Extract the [X, Y] coordinate from the center of the cell holding the provided text.  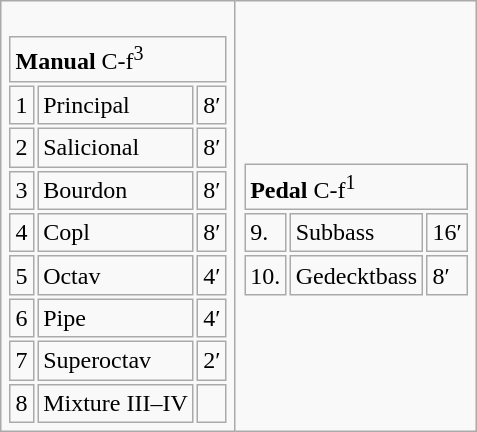
6 [22, 318]
8 [22, 403]
10. [266, 276]
Manual C-f3 1 Principal 8′ 2 Salicional 8′ 3 Bourdon 8′ 4 Copl 8′ 5 Octav 4′ 6 Pipe 4′ 7 Superoctav 2′ 8 Mixture III–IV [118, 216]
2′ [212, 361]
Copl [116, 233]
16′ [447, 233]
Subbass [356, 233]
Pedal C-f1 9. Subbass 16′ 10. Gedecktbass 8′ [356, 216]
Superoctav [116, 361]
Pipe [116, 318]
2 [22, 148]
1 [22, 105]
Manual C-f3 [118, 59]
4 [22, 233]
9. [266, 233]
Gedecktbass [356, 276]
Salicional [116, 148]
Bourdon [116, 190]
Octav [116, 276]
Principal [116, 105]
5 [22, 276]
3 [22, 190]
7 [22, 361]
Mixture III–IV [116, 403]
Pedal C-f1 [356, 187]
